For the text-containing cell, return its midpoint in (x, y) coordinate format. 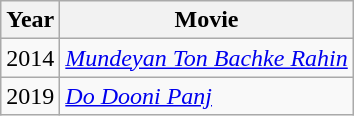
2019 (30, 96)
Do Dooni Panj (206, 96)
Mundeyan Ton Bachke Rahin (206, 58)
2014 (30, 58)
Movie (206, 20)
Year (30, 20)
